Determine the (x, y) coordinate at the center of the cell enclosing the given text.  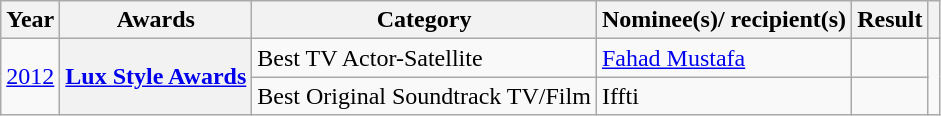
Best Original Soundtrack TV/Film (424, 96)
2012 (30, 77)
Year (30, 20)
Fahad Mustafa (724, 58)
Result (890, 20)
Iffti (724, 96)
Category (424, 20)
Lux Style Awards (156, 77)
Awards (156, 20)
Best TV Actor-Satellite (424, 58)
Nominee(s)/ recipient(s) (724, 20)
